Detect which cell encompasses the target text, then output its (X, Y) center coordinate. 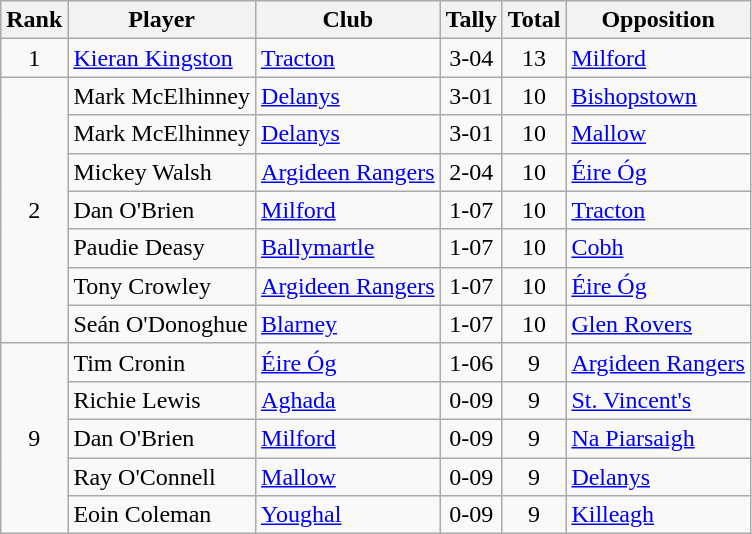
Youghal (348, 515)
Club (348, 20)
Glen Rovers (658, 324)
13 (534, 58)
3-04 (471, 58)
Tim Cronin (162, 362)
Ballymartle (348, 248)
Cobh (658, 248)
1 (34, 58)
Blarney (348, 324)
Mickey Walsh (162, 172)
Tally (471, 20)
2-04 (471, 172)
2 (34, 210)
Seán O'Donoghue (162, 324)
Kieran Kingston (162, 58)
Na Piarsaigh (658, 438)
St. Vincent's (658, 400)
Bishopstown (658, 96)
Rank (34, 20)
Tony Crowley (162, 286)
Killeagh (658, 515)
1-06 (471, 362)
Total (534, 20)
Paudie Deasy (162, 248)
Aghada (348, 400)
Ray O'Connell (162, 477)
Player (162, 20)
Eoin Coleman (162, 515)
Opposition (658, 20)
Richie Lewis (162, 400)
